From the cell containing the given text, extract its center point as (X, Y) coordinate. 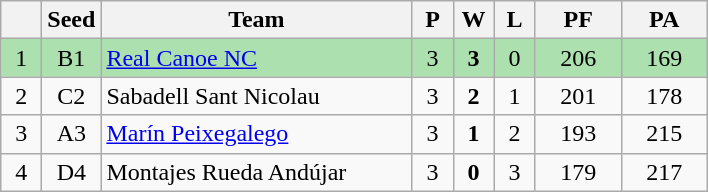
Real Canoe NC (256, 58)
P (432, 20)
217 (664, 172)
A3 (72, 134)
4 (22, 172)
Seed (72, 20)
W (474, 20)
D4 (72, 172)
193 (578, 134)
B1 (72, 58)
C2 (72, 96)
Marín Peixegalego (256, 134)
L (514, 20)
169 (664, 58)
Team (256, 20)
PF (578, 20)
178 (664, 96)
179 (578, 172)
Sabadell Sant Nicolau (256, 96)
215 (664, 134)
Montajes Rueda Andújar (256, 172)
PA (664, 20)
201 (578, 96)
206 (578, 58)
